Capture the cell that displays the provided text and extract its [X, Y] central coordinate. 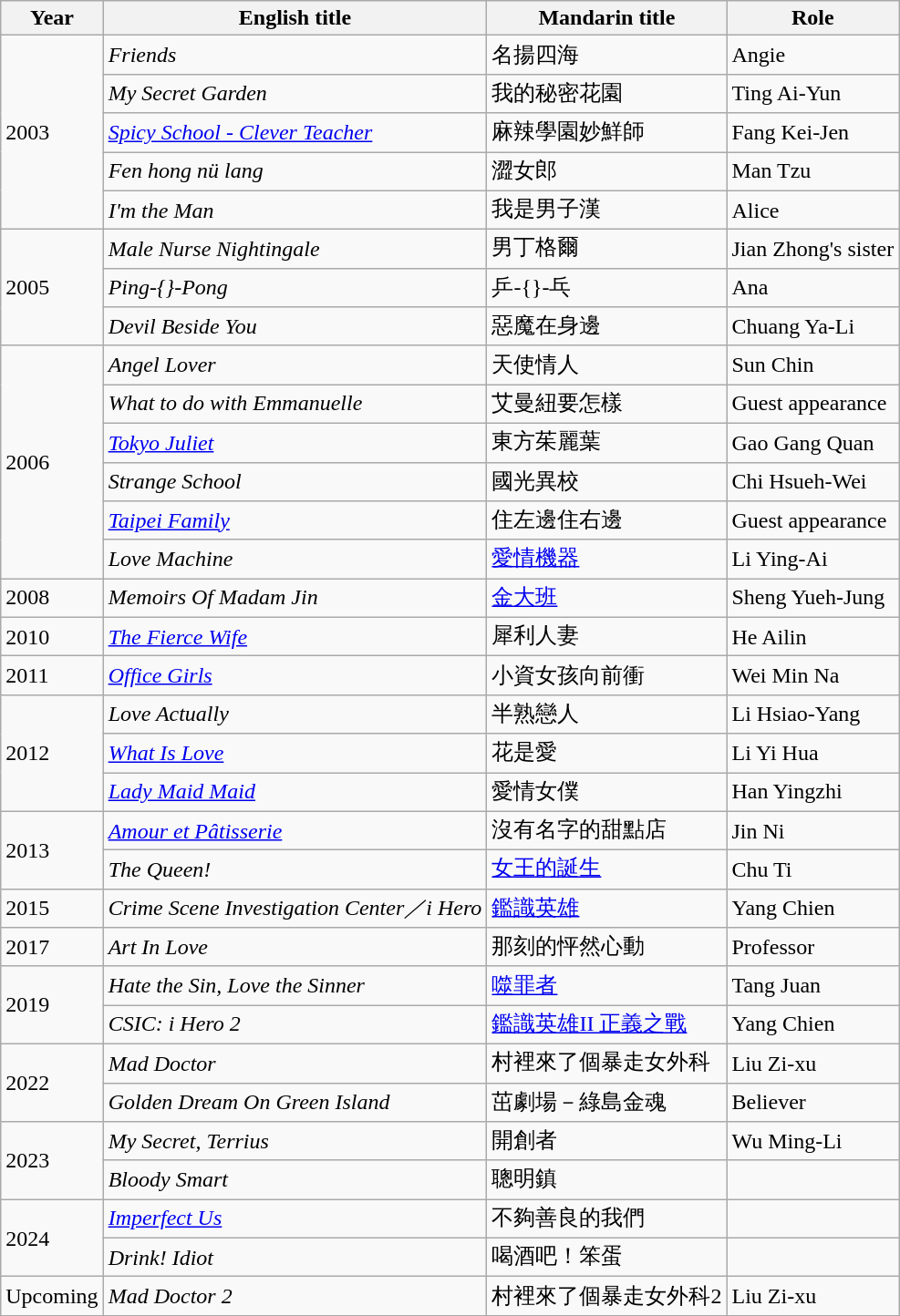
半熟戀人 [607, 715]
麻辣學園妙鮮師 [607, 133]
2015 [52, 908]
茁劇場－綠島金魂 [607, 1103]
English title [295, 18]
What Is Love [295, 753]
2010 [52, 636]
Role [813, 18]
Tang Juan [813, 986]
Li Hsiao-Yang [813, 715]
Sheng Yueh-Jung [813, 598]
惡魔在身邊 [607, 326]
我的秘密花園 [607, 93]
My Secret Garden [295, 93]
國光異校 [607, 481]
2023 [52, 1161]
Strange School [295, 481]
Crime Scene Investigation Center／i Hero [295, 908]
Bloody Smart [295, 1179]
Taipei Family [295, 521]
鑑識英雄 [607, 908]
The Queen! [295, 869]
天使情人 [607, 365]
聰明鎮 [607, 1179]
噬罪者 [607, 986]
Chuang Ya-Li [813, 326]
Li Yi Hua [813, 753]
2019 [52, 1004]
Angie [813, 55]
2024 [52, 1238]
Alice [813, 210]
Wei Min Na [813, 676]
2006 [52, 461]
澀女郎 [607, 171]
Lady Maid Maid [295, 793]
2003 [52, 133]
2022 [52, 1083]
東方茱麗葉 [607, 443]
犀利人妻 [607, 636]
Jin Ni [813, 831]
村裡來了個暴走女外科 [607, 1063]
2005 [52, 288]
Chu Ti [813, 869]
小資女孩向前衝 [607, 676]
金大班 [607, 598]
The Fierce Wife [295, 636]
Devil Beside You [295, 326]
2017 [52, 948]
2011 [52, 676]
Office Girls [295, 676]
艾曼紐要怎樣 [607, 405]
喝酒吧！笨蛋 [607, 1258]
Ting Ai-Yun [813, 93]
Memoirs Of Madam Jin [295, 598]
Imperfect Us [295, 1219]
Friends [295, 55]
Professor [813, 948]
Drink! Idiot [295, 1258]
那刻的怦然心動 [607, 948]
Male Nurse Nightingale [295, 250]
女王的誕生 [607, 869]
Jian Zhong's sister [813, 250]
Love Machine [295, 560]
鑑識英雄II 正義之戰 [607, 1024]
男丁格爾 [607, 250]
我是男子漢 [607, 210]
My Secret, Terrius [295, 1141]
Year [52, 18]
開創者 [607, 1141]
愛情機器 [607, 560]
Man Tzu [813, 171]
花是愛 [607, 753]
Believer [813, 1103]
Han Yingzhi [813, 793]
Fang Kei-Jen [813, 133]
What to do with Emmanuelle [295, 405]
Fen hong nü lang [295, 171]
村裡來了個暴走女外科2 [607, 1296]
2008 [52, 598]
Mad Doctor [295, 1063]
乒-{}-乓 [607, 288]
I'm the Man [295, 210]
Amour et Pâtisserie [295, 831]
Love Actually [295, 715]
Sun Chin [813, 365]
Gao Gang Quan [813, 443]
Art In Love [295, 948]
Hate the Sin, Love the Sinner [295, 986]
Chi Hsueh-Wei [813, 481]
Li Ying-Ai [813, 560]
2012 [52, 753]
Mandarin title [607, 18]
Ana [813, 288]
沒有名字的甜點店 [607, 831]
不夠善良的我們 [607, 1219]
Upcoming [52, 1296]
Spicy School - Clever Teacher [295, 133]
CSIC: i Hero 2 [295, 1024]
Wu Ming-Li [813, 1141]
Mad Doctor 2 [295, 1296]
住左邊住右邊 [607, 521]
2013 [52, 849]
Golden Dream On Green Island [295, 1103]
Angel Lover [295, 365]
名揚四海 [607, 55]
Ping-{}-Pong [295, 288]
愛情女僕 [607, 793]
Tokyo Juliet [295, 443]
He Ailin [813, 636]
